Determine the [x, y] coordinate at the center of the cell enclosing the given text.  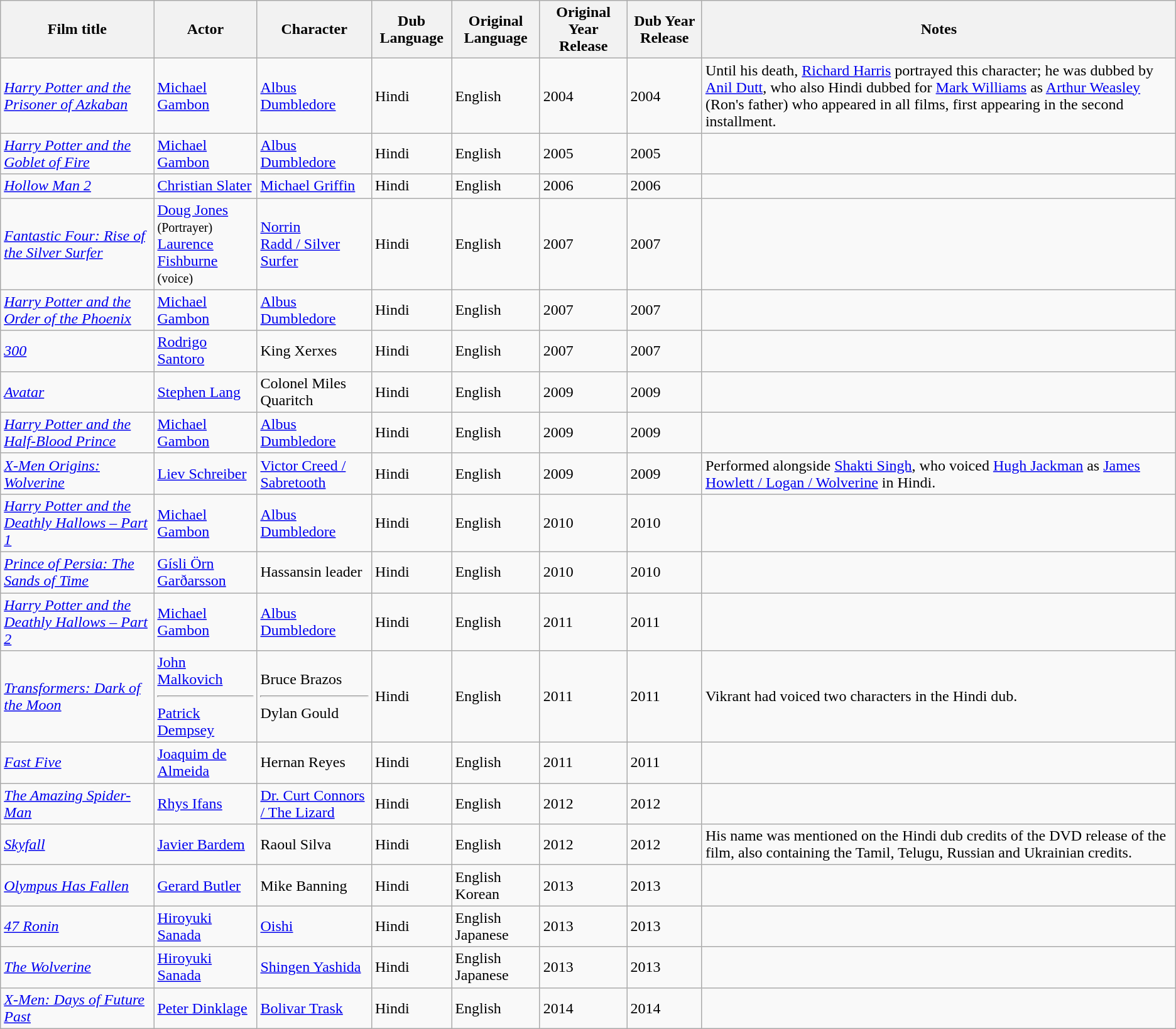
Avatar [77, 392]
Gísli Örn Garðarsson [205, 572]
Harry Potter and the Deathly Hallows – Part 1 [77, 523]
Performed alongside Shakti Singh, who voiced Hugh Jackman as James Howlett / Logan / Wolverine in Hindi. [939, 474]
Original Year Release [583, 30]
Dr. Curt Connors / The Lizard [314, 804]
Hassansin leader [314, 572]
Bruce Brazos Dylan Gould [314, 697]
Rhys Ifans [205, 804]
Harry Potter and the Goblet of Fire [77, 153]
Mike Banning [314, 886]
Oishi [314, 926]
Harry Potter and the Half-Blood Prince [77, 432]
Harry Potter and the Order of the Phoenix [77, 310]
Original Language [496, 30]
Dub Year Release [665, 30]
Norrin Radd / Silver Surfer [314, 244]
His name was mentioned on the Hindi dub credits of the DVD release of the film, also containing the Tamil, Telugu, Russian and Ukrainian credits. [939, 844]
Character [314, 30]
Hernan Reyes [314, 763]
Javier Bardem [205, 844]
Michael Griffin [314, 186]
Harry Potter and the Deathly Hallows – Part 2 [77, 622]
X-Men: Days of Future Past [77, 1008]
Doug Jones (Portrayer) Laurence Fishburne (voice) [205, 244]
Hollow Man 2 [77, 186]
Dub Language [411, 30]
300 [77, 351]
English Korean [496, 886]
47 Ronin [77, 926]
X-Men Origins: Wolverine [77, 474]
Bolivar Trask [314, 1008]
Christian Slater [205, 186]
Transformers: Dark of the Moon [77, 697]
Fantastic Four: Rise of the Silver Surfer [77, 244]
Colonel Miles Quaritch [314, 392]
Stephen Lang [205, 392]
Prince of Persia: The Sands of Time [77, 572]
Liev Schreiber [205, 474]
John Malkovich Patrick Dempsey [205, 697]
Olympus Has Fallen [77, 886]
King Xerxes [314, 351]
Skyfall [77, 844]
Notes [939, 30]
Vikrant had voiced two characters in the Hindi dub. [939, 697]
Gerard Butler [205, 886]
Actor [205, 30]
Raoul Silva [314, 844]
The Amazing Spider-Man [77, 804]
Joaquim de Almeida [205, 763]
Victor Creed / Sabretooth [314, 474]
Harry Potter and the Prisoner of Azkaban [77, 95]
Fast Five [77, 763]
Shingen Yashida [314, 967]
Rodrigo Santoro [205, 351]
Film title [77, 30]
Peter Dinklage [205, 1008]
The Wolverine [77, 967]
